From the cell containing the given text, extract its center point as [x, y] coordinate. 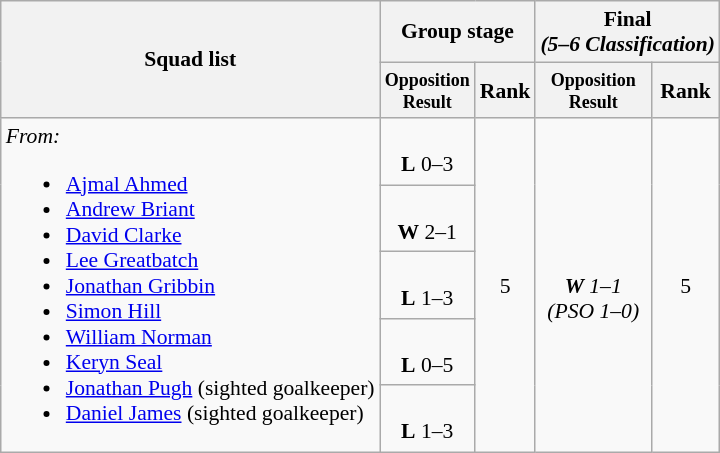
W 1–1(PSO 1–0) [593, 286]
L 0–3 [428, 152]
Squad list [190, 60]
L 0–5 [428, 352]
W 2–1 [428, 218]
Group stage [458, 32]
Final(5–6 Classification) [628, 32]
